From the cell containing the given text, extract its center point as [x, y] coordinate. 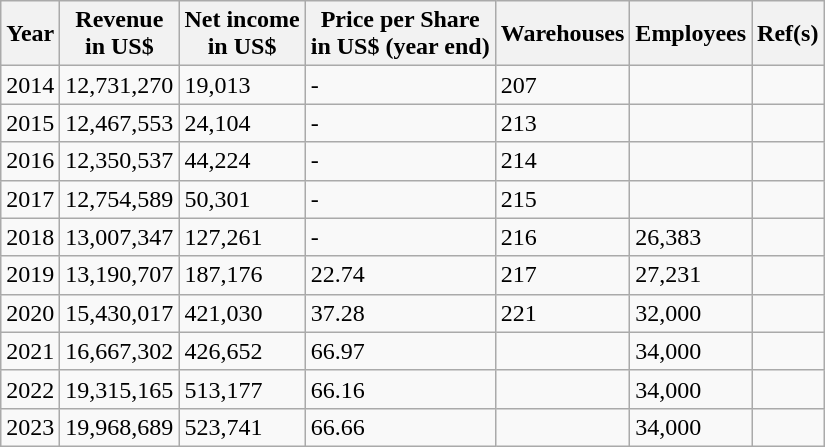
66.66 [400, 427]
2016 [30, 161]
66.16 [400, 389]
19,315,165 [120, 389]
26,383 [691, 237]
13,190,707 [120, 275]
13,007,347 [120, 237]
Warehouses [562, 34]
Revenuein US$ [120, 34]
12,754,589 [120, 199]
19,968,689 [120, 427]
215 [562, 199]
37.28 [400, 313]
207 [562, 85]
Ref(s) [788, 34]
2014 [30, 85]
221 [562, 313]
2017 [30, 199]
2019 [30, 275]
24,104 [242, 123]
66.97 [400, 351]
127,261 [242, 237]
44,224 [242, 161]
213 [562, 123]
32,000 [691, 313]
2020 [30, 313]
2021 [30, 351]
19,013 [242, 85]
2018 [30, 237]
2015 [30, 123]
216 [562, 237]
27,231 [691, 275]
12,467,553 [120, 123]
217 [562, 275]
12,731,270 [120, 85]
523,741 [242, 427]
421,030 [242, 313]
12,350,537 [120, 161]
15,430,017 [120, 313]
426,652 [242, 351]
214 [562, 161]
50,301 [242, 199]
Price per Sharein US$ (year end) [400, 34]
2022 [30, 389]
Net incomein US$ [242, 34]
16,667,302 [120, 351]
Year [30, 34]
Employees [691, 34]
2023 [30, 427]
513,177 [242, 389]
22.74 [400, 275]
187,176 [242, 275]
